Search for the cell housing the specified text and yield its [X, Y] center coordinate. 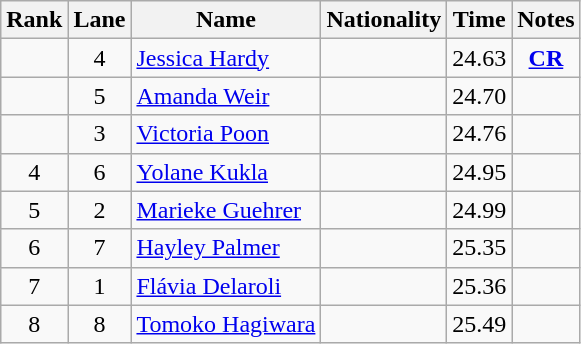
24.99 [480, 210]
Notes [546, 20]
Nationality [384, 20]
25.36 [480, 286]
24.95 [480, 172]
24.70 [480, 96]
25.35 [480, 248]
Jessica Hardy [226, 58]
CR [546, 58]
24.76 [480, 134]
Lane [100, 20]
Flávia Delaroli [226, 286]
Rank [34, 20]
Tomoko Hagiwara [226, 324]
Time [480, 20]
Marieke Guehrer [226, 210]
25.49 [480, 324]
Victoria Poon [226, 134]
24.63 [480, 58]
3 [100, 134]
Hayley Palmer [226, 248]
Name [226, 20]
Amanda Weir [226, 96]
2 [100, 210]
Yolane Kukla [226, 172]
1 [100, 286]
